Determine the [X, Y] coordinate at the center of the cell enclosing the given text.  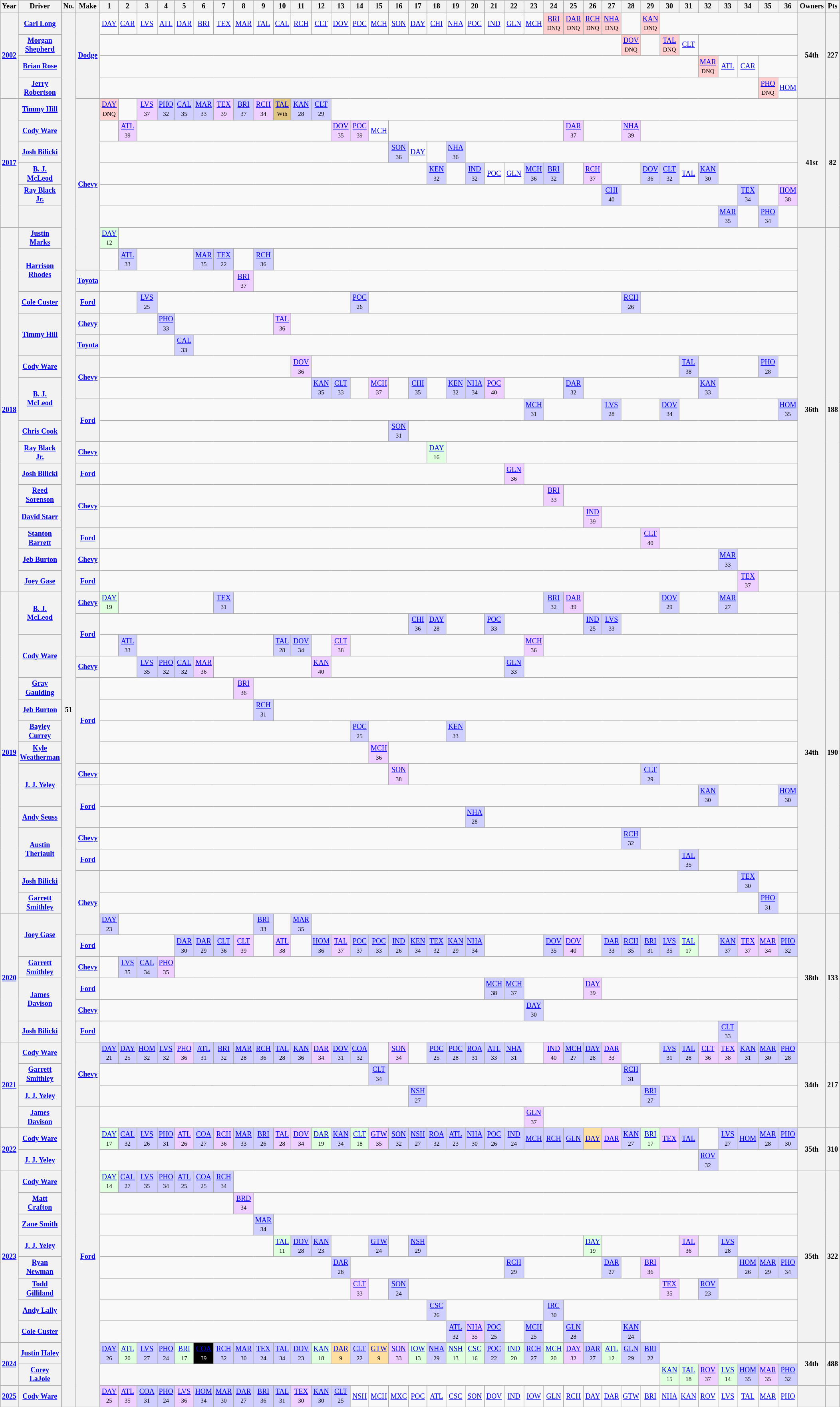
Stanton Barrett [40, 538]
HOM30 [788, 796]
IOW [534, 1396]
IND20 [514, 1353]
DAY21 [109, 1053]
TAL18 [689, 1375]
DAY23 [109, 924]
12 [321, 6]
LVS32 [166, 1053]
Jerry Robertson [40, 88]
MCH31 [534, 410]
27 [612, 6]
TAL35 [689, 860]
10 [282, 6]
KAN27 [631, 1139]
KEN33 [456, 731]
ATL35 [127, 1396]
DOV28 [301, 1246]
TAL31 [282, 1396]
DAY39 [593, 989]
322 [833, 1256]
IOW13 [418, 1353]
No. [69, 6]
DOV31 [341, 1053]
SON38 [399, 774]
13 [341, 6]
CAL [282, 24]
LVS31 [669, 1053]
CSC16 [475, 1353]
2024 [10, 1364]
2 [127, 6]
KAN37 [728, 946]
DARDNQ [574, 24]
133 [833, 978]
Corey LaJoie [40, 1375]
MARDNQ [708, 66]
TALDNQ [669, 45]
NHA39 [631, 131]
NSH [359, 1396]
Brian Rose [40, 66]
POC28 [456, 1053]
188 [833, 410]
ROV23 [708, 1289]
3 [147, 6]
BRI31 [650, 946]
RCH26 [631, 302]
LVS36 [185, 1396]
KAN18 [321, 1353]
11 [301, 6]
KANDNQ [650, 24]
MCH27 [574, 1053]
41st [812, 163]
KAN40 [321, 667]
35 [768, 6]
GLN36 [514, 474]
KEN34 [418, 946]
Morgan Shepherd [40, 45]
DOV29 [669, 603]
26 [593, 6]
Andy Seuss [40, 817]
ROA31 [475, 1053]
TEX31 [224, 603]
TEX24 [263, 1353]
NHA28 [475, 817]
33 [728, 6]
ROV32 [708, 1160]
ATL12 [612, 1353]
MAR29 [768, 1268]
RCH35 [631, 946]
21 [494, 6]
CHI35 [418, 388]
31 [689, 6]
2020 [10, 978]
30 [669, 6]
GLN28 [574, 1332]
TAL11 [282, 1246]
HOM32 [147, 1053]
DAY14 [109, 1182]
PHO36 [185, 1053]
DAR28 [341, 1268]
54th [812, 56]
GTW35 [379, 1139]
NHA30 [475, 1139]
Chris Cook [40, 431]
ATL32 [456, 1332]
Year [10, 6]
CHI40 [612, 195]
ATL31 [204, 1053]
KAN [689, 1396]
23 [534, 6]
COA27 [204, 1139]
2022 [10, 1149]
DAY16 [437, 452]
DAR9 [341, 1353]
POC37 [359, 946]
34 [748, 6]
DAY17 [109, 1139]
PHO33 [166, 324]
KAN33 [708, 388]
TAL34 [282, 1353]
488 [833, 1364]
19 [456, 6]
COA39 [204, 1353]
NHA31 [514, 1053]
KAN15 [669, 1375]
15 [379, 6]
Harrison Rhodes [40, 270]
DAY32 [574, 1353]
DAR19 [321, 1139]
NHADNQ [612, 24]
18 [437, 6]
CLT32 [669, 174]
IND32 [475, 174]
COA32 [359, 1053]
TAL38 [689, 367]
GLN37 [534, 1117]
227 [833, 56]
25 [574, 6]
RCH37 [593, 174]
ROV37 [708, 1375]
2021 [10, 1085]
4 [166, 6]
IND26 [399, 946]
DAR32 [574, 388]
BRI22 [650, 1353]
22 [514, 6]
Justin Marks [40, 238]
TEX22 [224, 259]
36 [788, 6]
CLT38 [341, 645]
LVS26 [147, 1139]
RCHDNQ [593, 24]
KAN23 [321, 1246]
NHA36 [456, 152]
CSC [456, 1396]
MXC [399, 1396]
CAL34 [147, 967]
82 [833, 163]
Owners [812, 6]
Pts [833, 6]
CLT22 [359, 1353]
CAL33 [185, 345]
DOV23 [301, 1353]
38th [812, 978]
1 [109, 6]
LVS14 [728, 1375]
IRC30 [554, 1310]
2018 [10, 410]
MCH20 [554, 1353]
Bayley Currey [40, 731]
NHA29 [437, 1353]
Todd Gilliland [40, 1289]
20 [475, 6]
190 [833, 753]
CAL35 [185, 109]
NHA35 [475, 1332]
ATL20 [127, 1353]
Andy Lally [40, 1310]
DAR29 [204, 946]
PHO35 [166, 967]
ATL26 [185, 1139]
Zane Smith [40, 1225]
PHO [788, 1396]
SON36 [399, 152]
310 [833, 1149]
TEX38 [728, 1053]
GLN33 [514, 667]
BRD34 [244, 1203]
16 [399, 6]
GTW9 [379, 1353]
2019 [10, 753]
6 [204, 6]
7 [224, 6]
TALWth [282, 109]
KAN24 [631, 1332]
IND40 [554, 1053]
LVS33 [612, 624]
KAN34 [341, 1139]
CHI36 [418, 624]
TEX32 [437, 946]
ATL23 [456, 1139]
HOM36 [321, 946]
CLT25 [341, 1396]
217 [833, 1085]
DAR34 [321, 1053]
RCH29 [514, 1268]
GTW24 [379, 1246]
KAN31 [748, 1053]
SON32 [399, 1139]
MCH25 [534, 1332]
32 [708, 6]
29 [650, 6]
DAR37 [574, 131]
IND25 [593, 624]
David Starr [40, 517]
LVS25 [147, 302]
DAY12 [109, 238]
DAY30 [534, 1010]
ROV [708, 1396]
KAN35 [321, 388]
BRI26 [263, 1139]
DAYDNQ [109, 109]
KAN29 [456, 946]
MAR27 [728, 603]
KAN28 [301, 109]
ATL39 [127, 131]
DOV40 [574, 946]
GTW [631, 1396]
51 [69, 710]
BRI27 [650, 1096]
2023 [10, 1256]
COA31 [147, 1396]
SON24 [399, 1289]
Ryan Newman [40, 1268]
2017 [10, 163]
36th [812, 410]
CLT40 [650, 538]
ROA32 [437, 1139]
MCH38 [494, 989]
2025 [10, 1396]
CLT18 [359, 1139]
HOM34 [204, 1396]
DAR30 [185, 946]
Driver [40, 6]
TEX39 [224, 109]
PHODNQ [768, 88]
TEX34 [748, 195]
POC40 [494, 388]
IND39 [593, 517]
CLT34 [379, 1075]
PHO30 [788, 1139]
LVS37 [147, 109]
Dodge [88, 56]
POC39 [359, 131]
Carl Long [40, 24]
28 [631, 6]
DOVDNQ [631, 45]
SON31 [399, 431]
DAR39 [574, 603]
CLT39 [244, 946]
ATL25 [185, 1182]
Reed Sorenson [40, 496]
Matt Crafton [40, 1203]
14 [359, 6]
CSC26 [437, 1310]
BRIDNQ [554, 24]
SON34 [399, 1053]
Make [88, 6]
9 [263, 6]
CAL27 [127, 1182]
SON33 [399, 1353]
GLN29 [631, 1353]
8 [244, 6]
NSH29 [418, 1246]
COA25 [204, 1182]
TAL37 [341, 946]
NSH13 [456, 1353]
2002 [10, 56]
HOM26 [748, 1268]
Justin Haley [40, 1353]
17 [418, 6]
Austin Theriault [40, 849]
CHI [437, 24]
24 [554, 6]
5 [185, 6]
RCH27 [534, 1353]
KAN36 [301, 1053]
TAL17 [689, 946]
HOM38 [788, 195]
DAY26 [109, 1353]
POC22 [494, 1353]
MAR36 [204, 667]
Kyle Weatherman [40, 753]
ATL38 [282, 946]
TEX35 [669, 1289]
IND24 [514, 1139]
Gray Gaulding [40, 689]
